Output the [X, Y] coordinate of the center of the cell containing the given text.  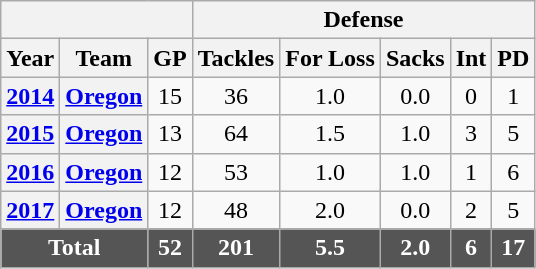
15 [170, 96]
Defense [364, 20]
Tackles [236, 58]
13 [170, 134]
Total [74, 248]
GP [170, 58]
5.5 [330, 248]
3 [471, 134]
Year [30, 58]
Team [104, 58]
2017 [30, 210]
0 [471, 96]
2015 [30, 134]
53 [236, 172]
Sacks [415, 58]
2016 [30, 172]
64 [236, 134]
For Loss [330, 58]
52 [170, 248]
PD [514, 58]
2 [471, 210]
Int [471, 58]
1.5 [330, 134]
17 [514, 248]
36 [236, 96]
48 [236, 210]
2014 [30, 96]
201 [236, 248]
